Find where the given text appears and provide that cell's center as [X, Y] coordinate. 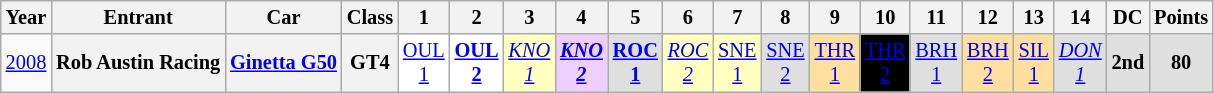
2008 [26, 63]
Ginetta G50 [284, 63]
ROC1 [636, 63]
KNO2 [582, 63]
BRH1 [936, 63]
OUL1 [424, 63]
80 [1181, 63]
2 [477, 17]
13 [1034, 17]
9 [835, 17]
Year [26, 17]
Class [370, 17]
THR1 [835, 63]
KNO1 [529, 63]
8 [785, 17]
Points [1181, 17]
OUL2 [477, 63]
4 [582, 17]
DON1 [1080, 63]
11 [936, 17]
SNE2 [785, 63]
Entrant [138, 17]
10 [885, 17]
GT4 [370, 63]
SNE1 [737, 63]
SIL1 [1034, 63]
1 [424, 17]
3 [529, 17]
ROC2 [688, 63]
14 [1080, 17]
Car [284, 17]
12 [988, 17]
7 [737, 17]
5 [636, 17]
DC [1128, 17]
THR2 [885, 63]
Rob Austin Racing [138, 63]
6 [688, 17]
BRH2 [988, 63]
2nd [1128, 63]
